Capture the cell that displays the provided text and extract its (X, Y) central coordinate. 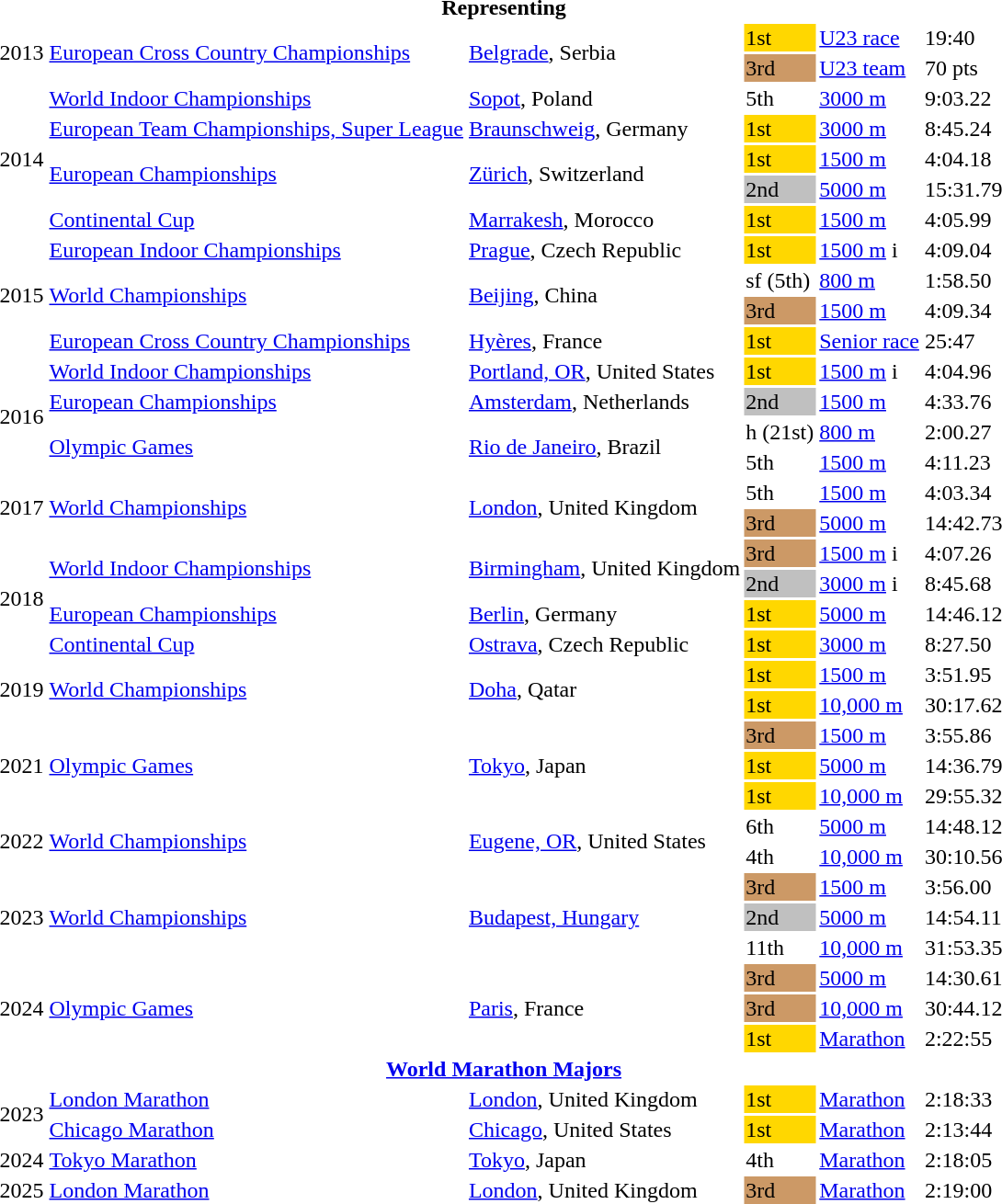
Berlin, Germany (604, 614)
U23 race (870, 38)
Tokyo Marathon (256, 1160)
Paris, France (604, 1008)
European Team Championships, Super League (256, 129)
Prague, Czech Republic (604, 250)
Rio de Janeiro, Brazil (604, 447)
Beijing, China (604, 296)
6th (780, 826)
Hyères, France (604, 341)
Chicago, United States (604, 1130)
Portland, OR, United States (604, 371)
Chicago Marathon (256, 1130)
Zürich, Switzerland (604, 175)
3000 m i (870, 584)
U23 team (870, 68)
Amsterdam, Netherlands (604, 402)
Belgrade, Serbia (604, 53)
Birmingham, United Kingdom (604, 568)
Marrakesh, Morocco (604, 220)
European Indoor Championships (256, 250)
11th (780, 948)
sf (5th) (780, 280)
Budapest, Hungary (604, 917)
Ostrava, Czech Republic (604, 644)
Braunschweig, Germany (604, 129)
Eugene, OR, United States (604, 842)
Sopot, Poland (604, 98)
Doha, Qatar (604, 689)
Senior race (870, 341)
h (21st) (780, 432)
